From the cell containing the given text, extract its center point as (x, y) coordinate. 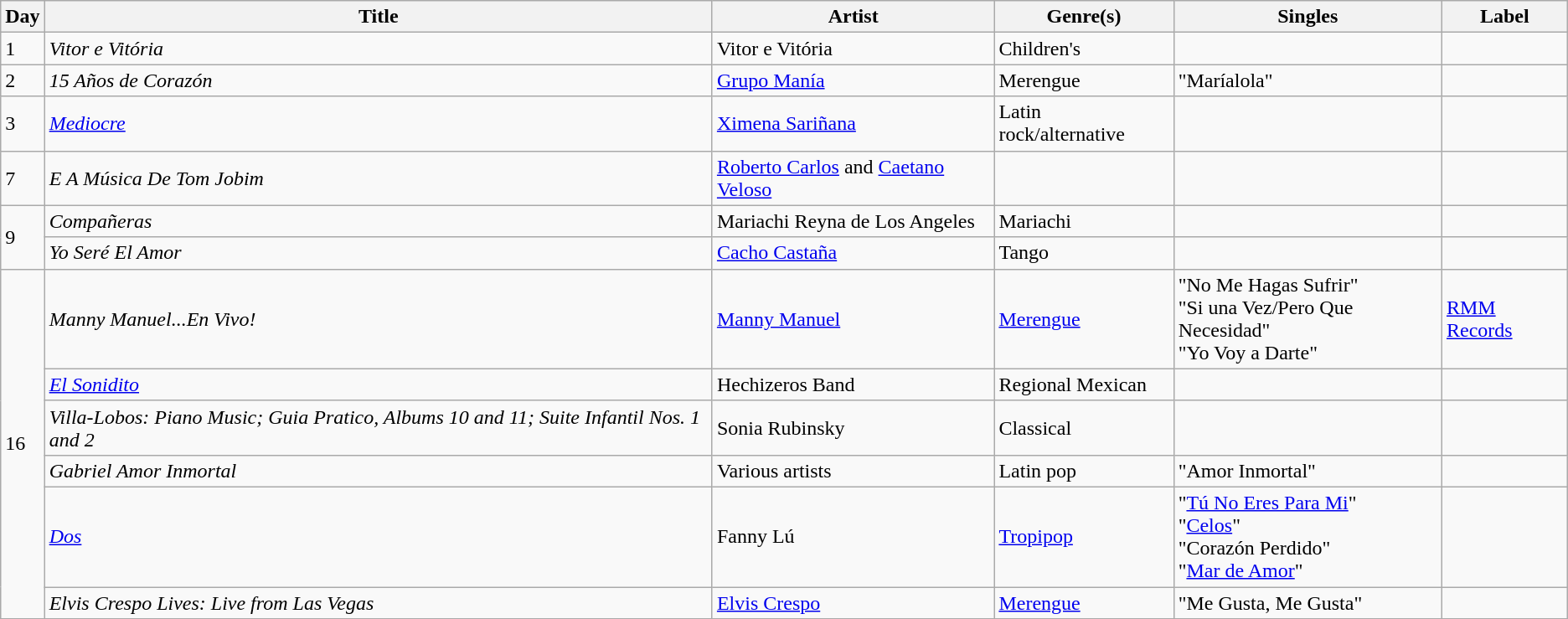
Mediocre (379, 124)
Fanny Lú (853, 536)
Singles (1308, 17)
Tropipop (1084, 536)
Ximena Sariñana (853, 124)
Compañeras (379, 221)
3 (23, 124)
Latin rock/alternative (1084, 124)
Gabriel Amor Inmortal (379, 471)
Roberto Carlos and Caetano Veloso (853, 178)
15 Años de Corazón (379, 80)
9 (23, 237)
"Maríalola" (1308, 80)
RMM Records (1504, 318)
Various artists (853, 471)
Manny Manuel (853, 318)
"No Me Hagas Sufrir""Si una Vez/Pero Que Necesidad""Yo Voy a Darte" (1308, 318)
Villa-Lobos: Piano Music; Guia Pratico, Albums 10 and 11; Suite Infantil Nos. 1 and 2 (379, 427)
Artist (853, 17)
"Tú No Eres Para Mi""Celos""Corazón Perdido""Mar de Amor" (1308, 536)
El Sonidito (379, 384)
Classical (1084, 427)
Dos (379, 536)
"Amor Inmortal" (1308, 471)
2 (23, 80)
Title (379, 17)
Mariachi Reyna de Los Angeles (853, 221)
Latin pop (1084, 471)
Grupo Manía (853, 80)
1 (23, 49)
Sonia Rubinsky (853, 427)
E A Música De Tom Jobim (379, 178)
Elvis Crespo Lives: Live from Las Vegas (379, 602)
Hechizeros Band (853, 384)
Manny Manuel...En Vivo! (379, 318)
"Me Gusta, Me Gusta" (1308, 602)
Children's (1084, 49)
Regional Mexican (1084, 384)
7 (23, 178)
Day (23, 17)
16 (23, 444)
Label (1504, 17)
Yo Seré El Amor (379, 253)
Tango (1084, 253)
Mariachi (1084, 221)
Elvis Crespo (853, 602)
Genre(s) (1084, 17)
Cacho Castaña (853, 253)
